Extract the (x, y) coordinate from the center of the cell holding the provided text.  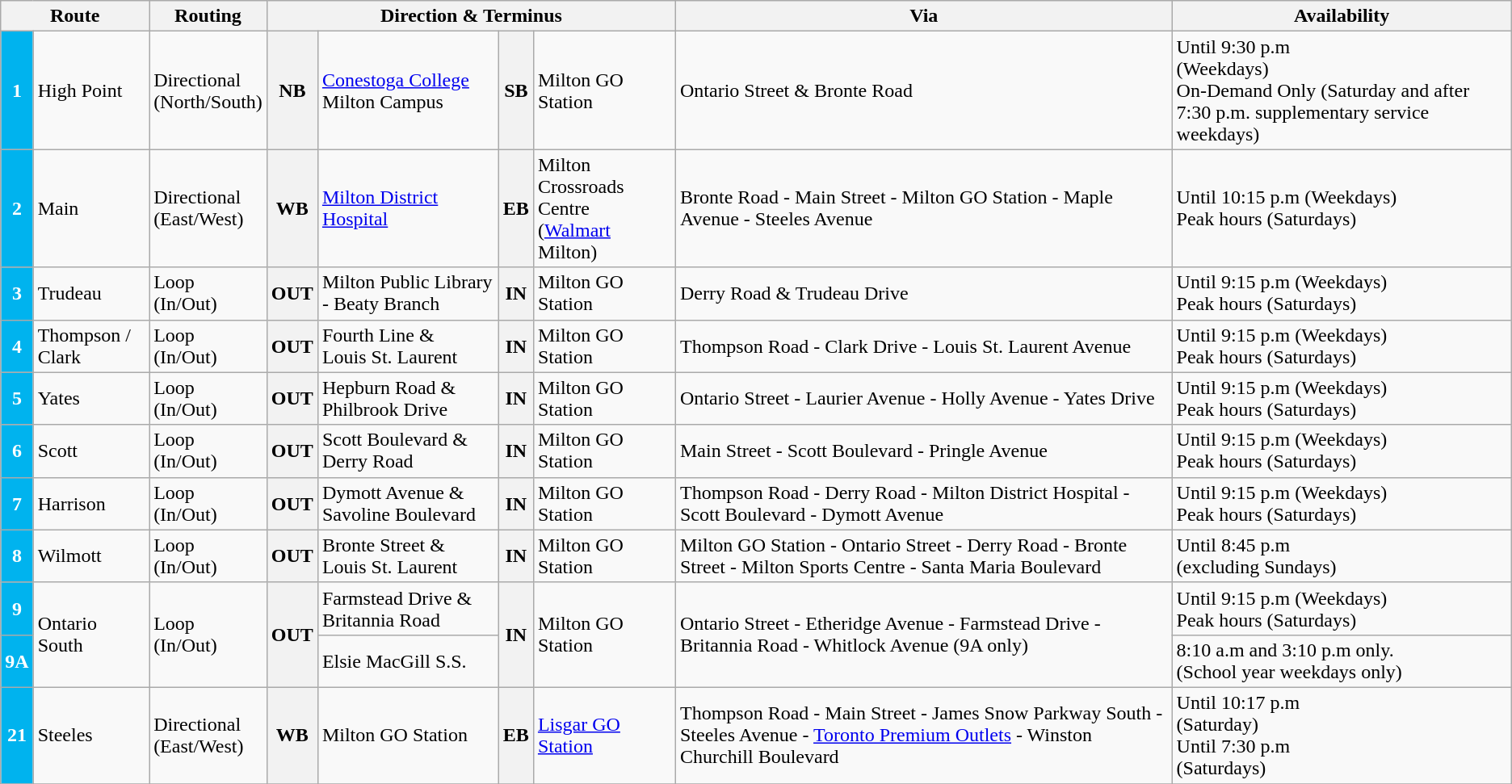
Thompson Road - Main Street - James Snow Parkway South - Steeles Avenue - Toronto Premium Outlets - Winston Churchill Boulevard (924, 735)
Milton Crossroads Centre(Walmart Milton) (604, 208)
8 (17, 556)
Scott (90, 451)
Conestoga College Milton Campus (408, 90)
Direction & Terminus (471, 16)
Steeles (90, 735)
Milton Public Library - Beaty Branch (408, 294)
3 (17, 294)
21 (17, 735)
Main (90, 208)
Wilmott (90, 556)
Yates (90, 399)
8:10 a.m and 3:10 p.m only.(School year weekdays only) (1342, 660)
Until 10:17 p.m(Saturday)Until 7:30 p.m(Saturdays) (1342, 735)
5 (17, 399)
Milton District Hospital (408, 208)
Availability (1342, 16)
High Point (90, 90)
Until 9:30 p.m(Weekdays)On-Demand Only (Saturday and after 7:30 p.m. supplementary service weekdays) (1342, 90)
Via (924, 16)
Routing (208, 16)
Dymott Avenue & Savoline Boulevard (408, 504)
6 (17, 451)
Lisgar GO Station (604, 735)
Bronte Road - Main Street - Milton GO Station - Maple Avenue - Steeles Avenue (924, 208)
Ontario Street - Etheridge Avenue - Farmstead Drive - Britannia Road - Whitlock Avenue (9A only) (924, 635)
Until 10:15 p.m (Weekdays)Peak hours (Saturdays) (1342, 208)
Thompson Road - Clark Drive - Louis St. Laurent Avenue (924, 346)
Elsie MacGill S.S. (408, 660)
7 (17, 504)
Directional(North/South) (208, 90)
Hepburn Road &Philbrook Drive (408, 399)
SB (515, 90)
Main Street - Scott Boulevard - Pringle Avenue (924, 451)
9 (17, 609)
Route (75, 16)
2 (17, 208)
Ontario South (90, 635)
1 (17, 90)
Ontario Street - Laurier Avenue - Holly Avenue - Yates Drive (924, 399)
4 (17, 346)
Farmstead Drive & Britannia Road (408, 609)
Fourth Line &Louis St. Laurent (408, 346)
Milton GO Station - Ontario Street - Derry Road - Bronte Street - Milton Sports Centre - Santa Maria Boulevard (924, 556)
Harrison (90, 504)
Scott Boulevard & Derry Road (408, 451)
Thompson / Clark (90, 346)
9A (17, 660)
Bronte Street &Louis St. Laurent (408, 556)
NB (292, 90)
Trudeau (90, 294)
Until 8:45 p.m(excluding Sundays) (1342, 556)
Thompson Road - Derry Road - Milton District Hospital - Scott Boulevard - Dymott Avenue (924, 504)
Ontario Street & Bronte Road (924, 90)
Derry Road & Trudeau Drive (924, 294)
